Provide the (x, y) coordinate of the cell's center where the given text is located.  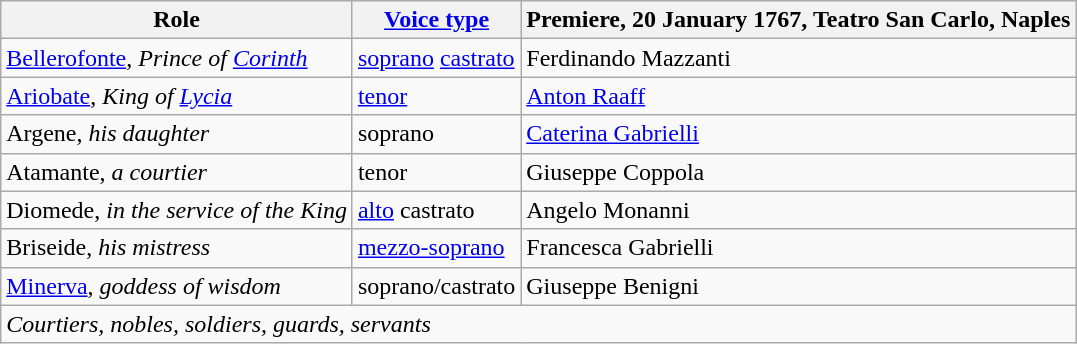
Giuseppe Coppola (798, 172)
mezzo-soprano (436, 248)
Ferdinando Mazzanti (798, 58)
Bellerofonte, Prince of Corinth (177, 58)
Role (177, 20)
Ariobate, King of Lycia (177, 96)
Briseide, his mistress (177, 248)
Giuseppe Benigni (798, 286)
Francesca Gabrielli (798, 248)
soprano castrato (436, 58)
Argene, his daughter (177, 134)
Caterina Gabrielli (798, 134)
Courtiers, nobles, soldiers, guards, servants (538, 324)
Angelo Monanni (798, 210)
Voice type (436, 20)
Diomede, in the service of the King (177, 210)
Minerva, goddess of wisdom (177, 286)
soprano (436, 134)
soprano/castrato (436, 286)
Atamante, a courtier (177, 172)
alto castrato (436, 210)
Anton Raaff (798, 96)
Premiere, 20 January 1767, Teatro San Carlo, Naples (798, 20)
